Return [x, y] of the center of cell containing provided text 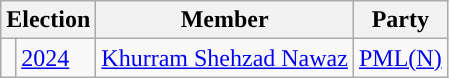
Party [400, 20]
Khurram Shehzad Nawaz [225, 58]
Member [225, 20]
Election [48, 20]
PML(N) [400, 58]
2024 [56, 58]
